Extract the (x, y) coordinate from the center of the cell holding the provided text.  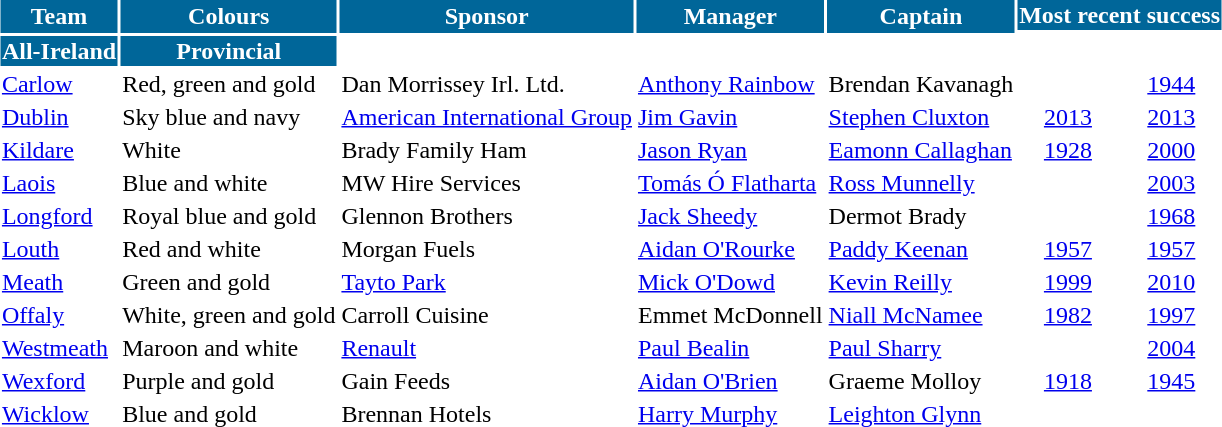
2004 (1171, 348)
Aidan O'Rourke (730, 249)
1944 (1171, 84)
Paddy Keenan (921, 249)
Purple and gold (229, 381)
Wexford (58, 381)
All-Ireland (58, 51)
Emmet McDonnell (730, 315)
Dermot Brady (921, 216)
1918 (1068, 381)
Kevin Reilly (921, 282)
Westmeath (58, 348)
Brendan Kavanagh (921, 84)
Jim Gavin (730, 117)
1999 (1068, 282)
Sky blue and navy (229, 117)
Red, green and gold (229, 84)
Provincial (229, 51)
2003 (1171, 183)
Maroon and white (229, 348)
Offaly (58, 315)
Paul Sharry (921, 348)
Louth (58, 249)
MW Hire Services (487, 183)
Captain (921, 16)
Aidan O'Brien (730, 381)
Carroll Cuisine (487, 315)
1997 (1171, 315)
White (229, 150)
Renault (487, 348)
Laois (58, 183)
Meath (58, 282)
Jason Ryan (730, 150)
Carlow (58, 84)
Royal blue and gold (229, 216)
Paul Bealin (730, 348)
Ross Munnelly (921, 183)
2010 (1171, 282)
Glennon Brothers (487, 216)
Eamonn Callaghan (921, 150)
Sponsor (487, 16)
Niall McNamee (921, 315)
Colours (229, 16)
Morgan Fuels (487, 249)
Blue and white (229, 183)
Tayto Park (487, 282)
1982 (1068, 315)
Brady Family Ham (487, 150)
Most recent success (1120, 15)
Graeme Molloy (921, 381)
1968 (1171, 216)
Dan Morrissey Irl. Ltd. (487, 84)
White, green and gold (229, 315)
Jack Sheedy (730, 216)
American International Group (487, 117)
Anthony Rainbow (730, 84)
Tomás Ó Flatharta (730, 183)
Manager (730, 16)
Kildare (58, 150)
Longford (58, 216)
2000 (1171, 150)
Red and white (229, 249)
Green and gold (229, 282)
1928 (1068, 150)
Dublin (58, 117)
Stephen Cluxton (921, 117)
1945 (1171, 381)
Gain Feeds (487, 381)
Team (58, 16)
Mick O'Dowd (730, 282)
